Locate the cell with the specified text and output its [x, y] center coordinate. 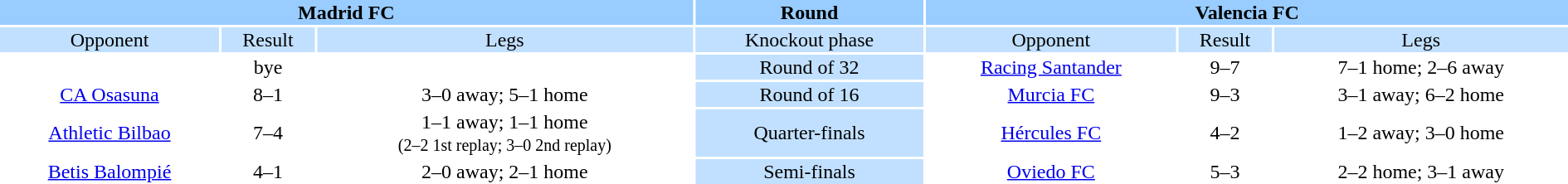
Oviedo FC [1050, 172]
Quarter-finals [810, 133]
9–3 [1225, 94]
2–2 home; 3–1 away [1420, 172]
Knockout phase [810, 40]
Valencia FC [1247, 12]
5–3 [1225, 172]
bye [268, 67]
Betis Balompié [110, 172]
3–0 away; 5–1 home [504, 94]
Athletic Bilbao [110, 133]
1–2 away; 3–0 home [1420, 133]
Round of 16 [810, 94]
Racing Santander [1050, 67]
3–1 away; 6–2 home [1420, 94]
8–1 [268, 94]
Round [810, 12]
Semi-finals [810, 172]
4–2 [1225, 133]
9–7 [1225, 67]
4–1 [268, 172]
CA Osasuna [110, 94]
2–0 away; 2–1 home [504, 172]
7–1 home; 2–6 away [1420, 67]
Round of 32 [810, 67]
Hércules FC [1050, 133]
Madrid FC [347, 12]
1–1 away; 1–1 home(2–2 1st replay; 3–0 2nd replay) [504, 133]
7–4 [268, 133]
Murcia FC [1050, 94]
